Find where the given text appears and provide that cell's center as (X, Y) coordinate. 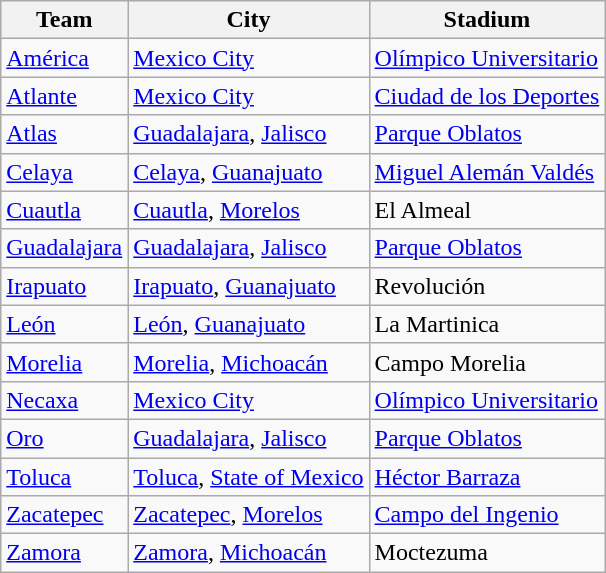
Team (64, 20)
Morelia (64, 362)
Ciudad de los Deportes (487, 96)
La Martinica (487, 324)
Zamora (64, 553)
Revolución (487, 286)
Necaxa (64, 400)
Cuautla (64, 210)
Irapuato (64, 286)
Celaya (64, 172)
Zamora, Michoacán (248, 553)
Atlante (64, 96)
Cuautla, Morelos (248, 210)
Moctezuma (487, 553)
Guadalajara (64, 248)
Stadium (487, 20)
Zacatepec (64, 515)
Toluca (64, 477)
Morelia, Michoacán (248, 362)
Héctor Barraza (487, 477)
El Almeal (487, 210)
León, Guanajuato (248, 324)
Campo del Ingenio (487, 515)
Celaya, Guanajuato (248, 172)
Atlas (64, 134)
Irapuato, Guanajuato (248, 286)
Toluca, State of Mexico (248, 477)
León (64, 324)
Campo Morelia (487, 362)
América (64, 58)
City (248, 20)
Oro (64, 438)
Zacatepec, Morelos (248, 515)
Miguel Alemán Valdés (487, 172)
